Search for the cell housing the specified text and yield its [x, y] center coordinate. 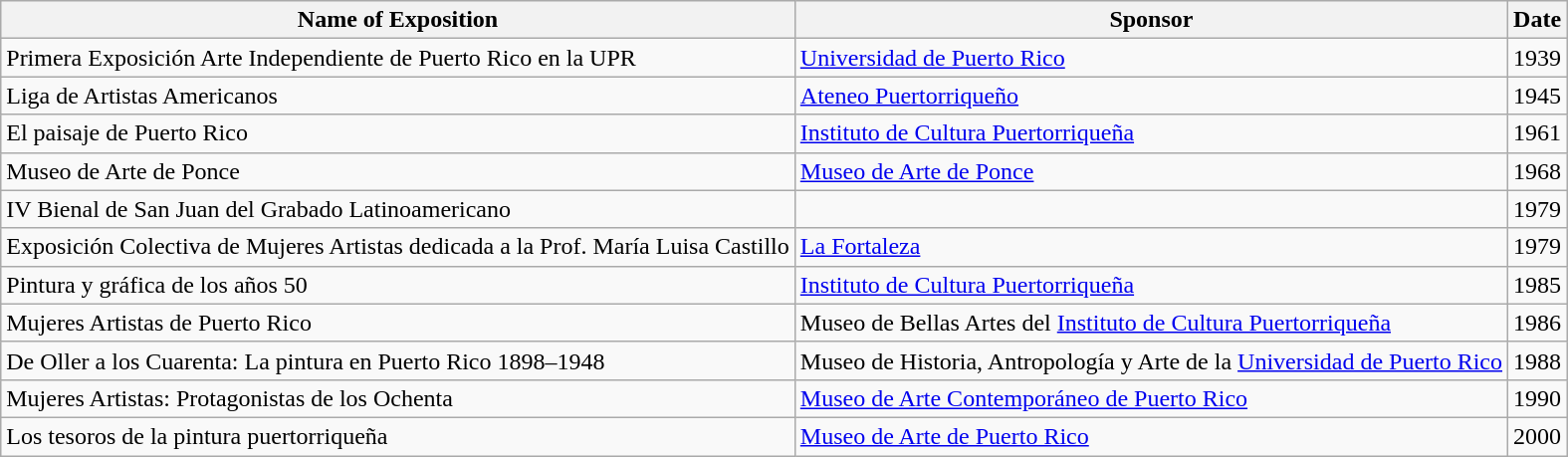
Liga de Artistas Americanos [398, 96]
1945 [1537, 96]
Primera Exposición Arte Independiente de Puerto Rico en la UPR [398, 58]
Date [1537, 20]
1985 [1537, 285]
IV Bienal de San Juan del Grabado Latinoamericano [398, 209]
El paisaje de Puerto Rico [398, 133]
1968 [1537, 171]
Museo de Arte de Puerto Rico [1151, 436]
Pintura y gráfica de los años 50 [398, 285]
1961 [1537, 133]
Exposición Colectiva de Mujeres Artistas dedicada a la Prof. María Luisa Castillo [398, 247]
Name of Exposition [398, 20]
Los tesoros de la pintura puertorriqueña [398, 436]
Museo de Historia, Antropología y Arte de la Universidad de Puerto Rico [1151, 360]
Sponsor [1151, 20]
Mujeres Artistas: Protagonistas de los Ochenta [398, 398]
1939 [1537, 58]
De Oller a los Cuarenta: La pintura en Puerto Rico 1898–1948 [398, 360]
La Fortaleza [1151, 247]
Ateneo Puertorriqueño [1151, 96]
Museo de Bellas Artes del Instituto de Cultura Puertorriqueña [1151, 323]
1988 [1537, 360]
1986 [1537, 323]
1990 [1537, 398]
Museo de Arte Contemporáneo de Puerto Rico [1151, 398]
Mujeres Artistas de Puerto Rico [398, 323]
Universidad de Puerto Rico [1151, 58]
2000 [1537, 436]
